Search for the cell housing the specified text and yield its (X, Y) center coordinate. 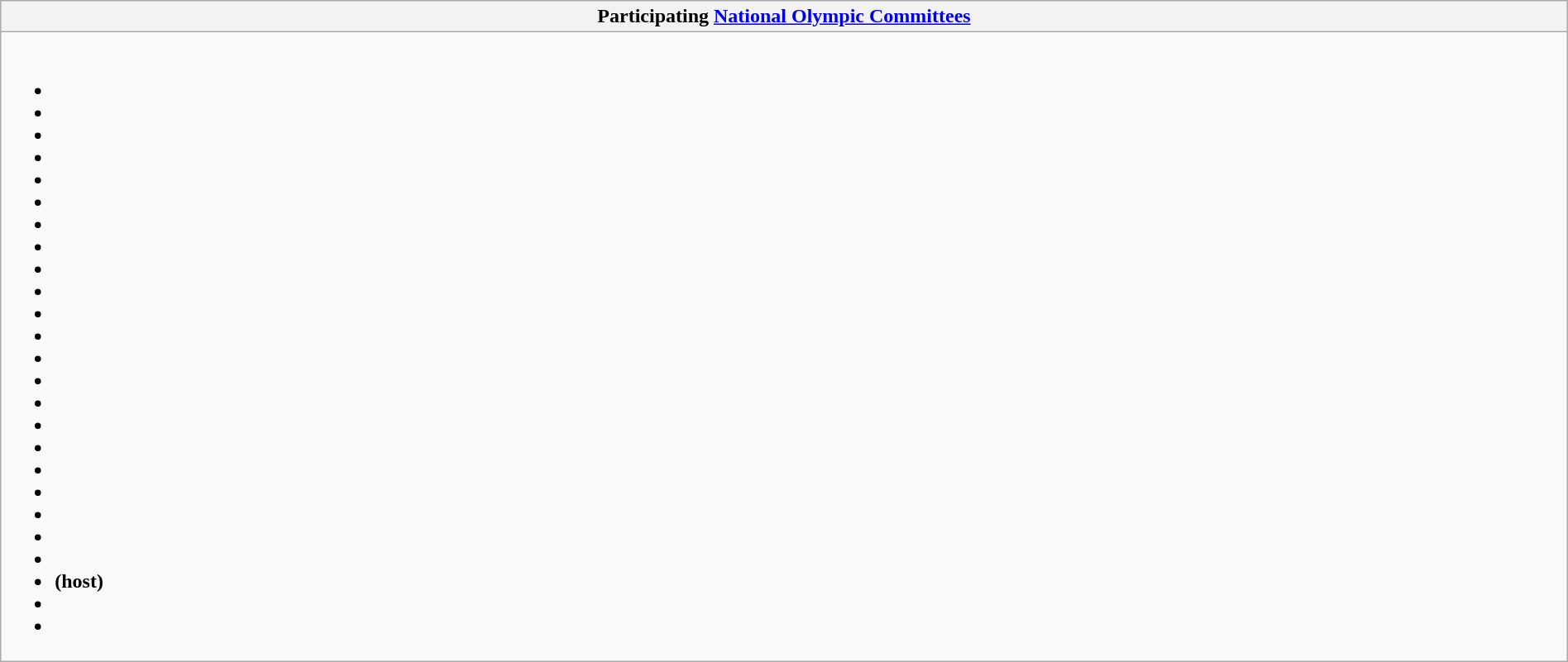
Participating National Olympic Committees (784, 17)
(host) (784, 347)
